Scan for the cell matching the given text and deliver its (X, Y) coordinate at center. 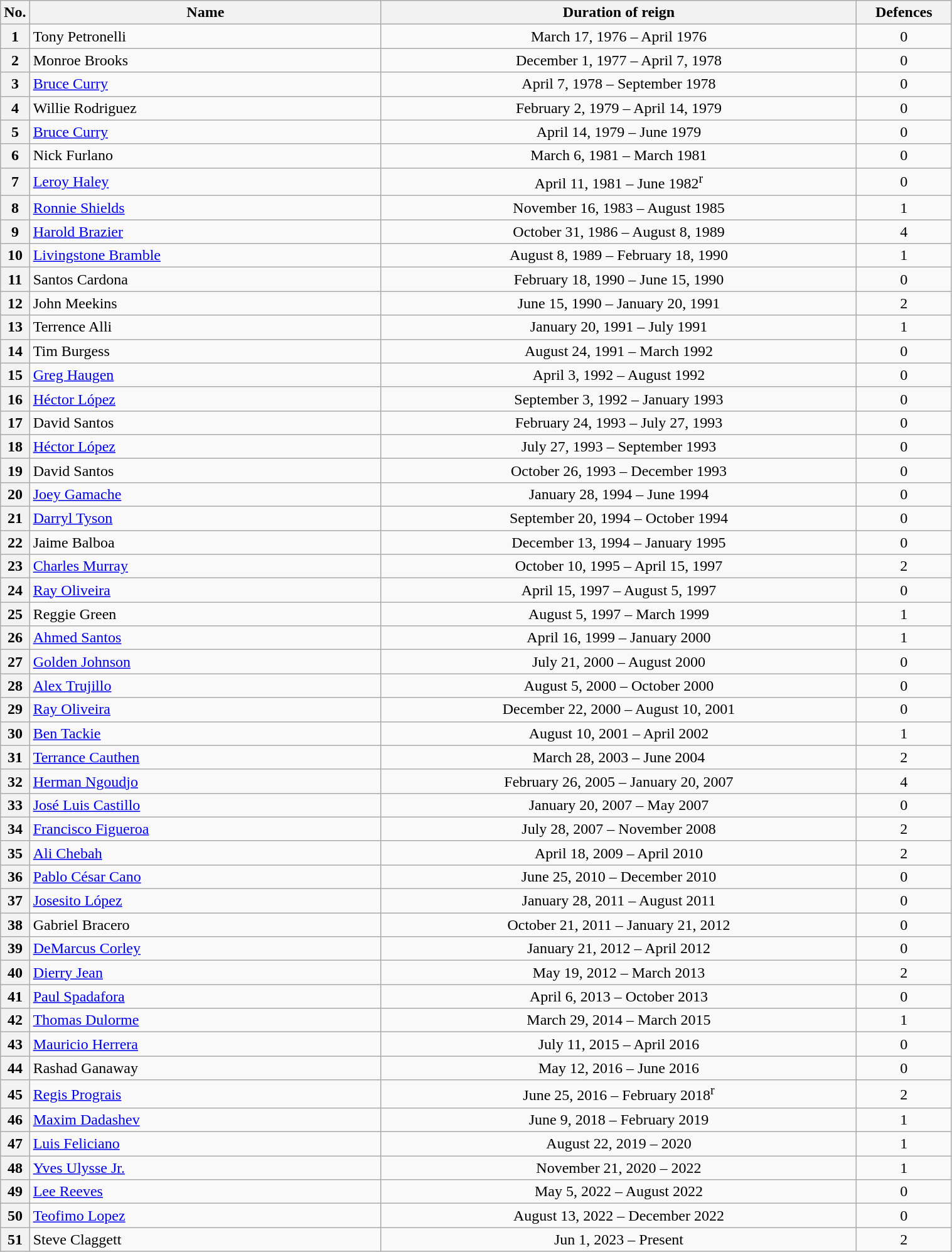
47 (15, 1144)
John Meekins (205, 303)
Ali Chebah (205, 853)
José Luis Castillo (205, 805)
41 (15, 996)
Ronnie Shields (205, 208)
Jaime Balboa (205, 542)
34 (15, 829)
May 12, 2016 – June 2016 (619, 1068)
10 (15, 256)
October 10, 1995 – April 15, 1997 (619, 566)
April 16, 1999 – January 2000 (619, 638)
September 3, 1992 – January 1993 (619, 399)
26 (15, 638)
Francisco Figueroa (205, 829)
September 20, 1994 – October 1994 (619, 519)
May 19, 2012 – March 2013 (619, 973)
13 (15, 327)
December 1, 1977 – April 7, 1978 (619, 60)
20 (15, 494)
Steve Claggett (205, 1239)
7 (15, 182)
Joey Gamache (205, 494)
Harold Brazier (205, 232)
July 28, 2007 – November 2008 (619, 829)
Yves Ulysse Jr. (205, 1168)
April 14, 1979 – June 1979 (619, 132)
October 26, 1993 – December 1993 (619, 470)
Willie Rodriguez (205, 108)
29 (15, 710)
April 18, 2009 – April 2010 (619, 853)
August 22, 2019 – 2020 (619, 1144)
21 (15, 519)
Josesito López (205, 901)
Santos Cardona (205, 279)
22 (15, 542)
33 (15, 805)
25 (15, 614)
5 (15, 132)
June 15, 1990 – January 20, 1991 (619, 303)
November 16, 1983 – August 1985 (619, 208)
Rashad Ganaway (205, 1068)
Monroe Brooks (205, 60)
Defences (904, 13)
40 (15, 973)
August 5, 1997 – March 1999 (619, 614)
15 (15, 375)
February 26, 2005 – January 20, 2007 (619, 781)
17 (15, 423)
Maxim Dadashev (205, 1120)
42 (15, 1020)
Alex Trujillo (205, 686)
April 3, 1992 – August 1992 (619, 375)
38 (15, 925)
Charles Murray (205, 566)
DeMarcus Corley (205, 949)
35 (15, 853)
43 (15, 1044)
April 15, 1997 – August 5, 1997 (619, 590)
45 (15, 1094)
Pablo César Cano (205, 877)
May 5, 2022 – August 2022 (619, 1192)
Tim Burgess (205, 351)
3 (15, 84)
August 8, 1989 – February 18, 1990 (619, 256)
March 28, 2003 – June 2004 (619, 757)
49 (15, 1192)
46 (15, 1120)
March 6, 1981 – March 1981 (619, 156)
January 20, 1991 – July 1991 (619, 327)
July 27, 1993 – September 1993 (619, 446)
Dierry Jean (205, 973)
October 31, 1986 – August 8, 1989 (619, 232)
February 2, 1979 – April 14, 1979 (619, 108)
June 25, 2010 – December 2010 (619, 877)
24 (15, 590)
March 29, 2014 – March 2015 (619, 1020)
Leroy Haley (205, 182)
27 (15, 662)
August 10, 2001 – April 2002 (619, 733)
36 (15, 877)
Herman Ngoudjo (205, 781)
Ahmed Santos (205, 638)
Tony Petronelli (205, 36)
Golden Johnson (205, 662)
14 (15, 351)
Regis Prograis (205, 1094)
9 (15, 232)
23 (15, 566)
March 17, 1976 – April 1976 (619, 36)
January 21, 2012 – April 2012 (619, 949)
Luis Feliciano (205, 1144)
48 (15, 1168)
April 7, 1978 – September 1978 (619, 84)
16 (15, 399)
April 6, 2013 – October 2013 (619, 996)
February 24, 1993 – July 27, 1993 (619, 423)
December 13, 1994 – January 1995 (619, 542)
Teofimo Lopez (205, 1216)
19 (15, 470)
June 9, 2018 – February 2019 (619, 1120)
Duration of reign (619, 13)
8 (15, 208)
February 18, 1990 – June 15, 1990 (619, 279)
31 (15, 757)
11 (15, 279)
50 (15, 1216)
Terrance Cauthen (205, 757)
November 21, 2020 – 2022 (619, 1168)
37 (15, 901)
Gabriel Bracero (205, 925)
Lee Reeves (205, 1192)
Reggie Green (205, 614)
Nick Furlano (205, 156)
Paul Spadafora (205, 996)
28 (15, 686)
January 28, 1994 – June 1994 (619, 494)
44 (15, 1068)
30 (15, 733)
32 (15, 781)
Livingstone Bramble (205, 256)
January 20, 2007 – May 2007 (619, 805)
Jun 1, 2023 – Present (619, 1239)
Name (205, 13)
Terrence Alli (205, 327)
January 28, 2011 – August 2011 (619, 901)
October 21, 2011 – January 21, 2012 (619, 925)
Ben Tackie (205, 733)
August 24, 1991 – March 1992 (619, 351)
Greg Haugen (205, 375)
12 (15, 303)
39 (15, 949)
Mauricio Herrera (205, 1044)
August 5, 2000 – October 2000 (619, 686)
18 (15, 446)
Darryl Tyson (205, 519)
July 21, 2000 – August 2000 (619, 662)
Thomas Dulorme (205, 1020)
51 (15, 1239)
April 11, 1981 – June 1982r (619, 182)
August 13, 2022 – December 2022 (619, 1216)
6 (15, 156)
July 11, 2015 – April 2016 (619, 1044)
No. (15, 13)
June 25, 2016 – February 2018r (619, 1094)
December 22, 2000 – August 10, 2001 (619, 710)
